Scan for the cell matching the given text and deliver its (X, Y) coordinate at center. 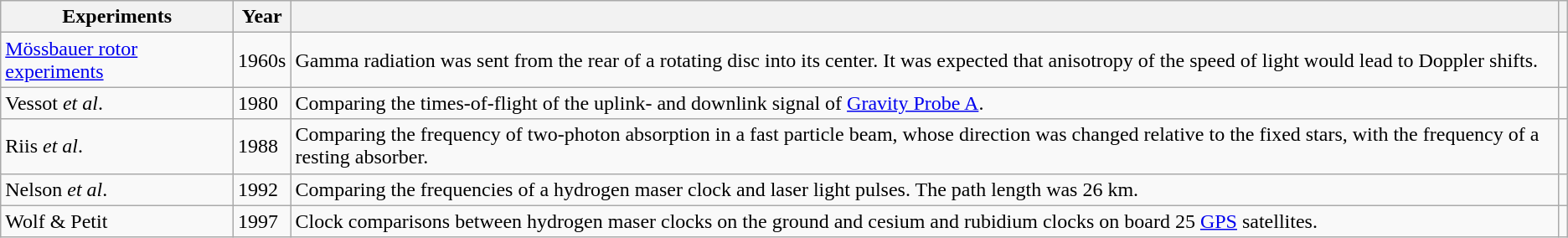
Wolf & Petit (117, 221)
1980 (262, 103)
Nelson et al. (117, 189)
Comparing the frequencies of a hydrogen maser clock and laser light pulses. The path length was 26 km. (925, 189)
Vessot et al. (117, 103)
Experiments (117, 17)
Riis et al. (117, 146)
Comparing the times-of-flight of the uplink- and downlink signal of Gravity Probe A. (925, 103)
1992 (262, 189)
Mössbauer rotor experiments (117, 60)
Year (262, 17)
Clock comparisons between hydrogen maser clocks on the ground and cesium and rubidium clocks on board 25 GPS satellites. (925, 221)
1960s (262, 60)
1988 (262, 146)
1997 (262, 221)
